Output the [x, y] coordinate of the center of the cell containing the given text.  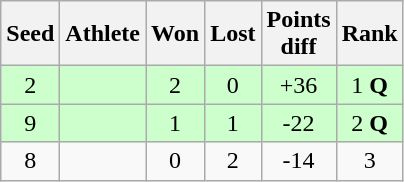
Pointsdiff [298, 34]
Lost [233, 34]
8 [30, 161]
1 Q [370, 85]
9 [30, 123]
Rank [370, 34]
-14 [298, 161]
Seed [30, 34]
3 [370, 161]
+36 [298, 85]
2 Q [370, 123]
Won [176, 34]
-22 [298, 123]
Athlete [103, 34]
